Output the [X, Y] coordinate of the center of the cell containing the given text.  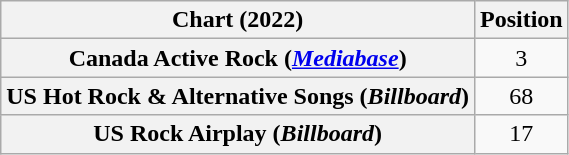
US Rock Airplay (Billboard) [238, 134]
Chart (2022) [238, 20]
3 [521, 58]
US Hot Rock & Alternative Songs (Billboard) [238, 96]
17 [521, 134]
Position [521, 20]
68 [521, 96]
Canada Active Rock (Mediabase) [238, 58]
